Return [x, y] of the center of cell containing provided text 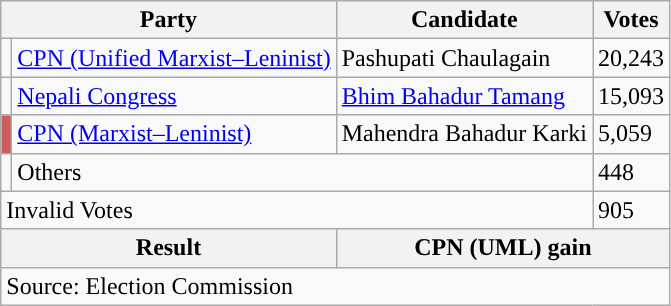
Source: Election Commission [336, 286]
Candidate [464, 20]
Others [302, 172]
20,243 [630, 58]
Invalid Votes [297, 210]
Pashupati Chaulagain [464, 58]
15,093 [630, 96]
905 [630, 210]
CPN (Unified Marxist–Leninist) [174, 58]
Nepali Congress [174, 96]
CPN (UML) gain [502, 248]
Result [168, 248]
Mahendra Bahadur Karki [464, 134]
5,059 [630, 134]
Bhim Bahadur Tamang [464, 96]
448 [630, 172]
Party [168, 20]
CPN (Marxist–Leninist) [174, 134]
Votes [630, 20]
